Determine the [x, y] coordinate at the center of the cell enclosing the given text.  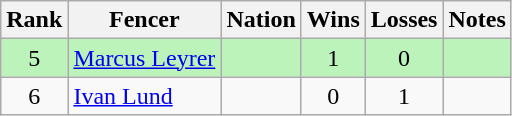
Notes [477, 20]
Rank [34, 20]
Ivan Lund [144, 96]
Nation [261, 20]
Losses [404, 20]
Wins [333, 20]
6 [34, 96]
Fencer [144, 20]
Marcus Leyrer [144, 58]
5 [34, 58]
